Locate the cell with the specified text and output its [X, Y] center coordinate. 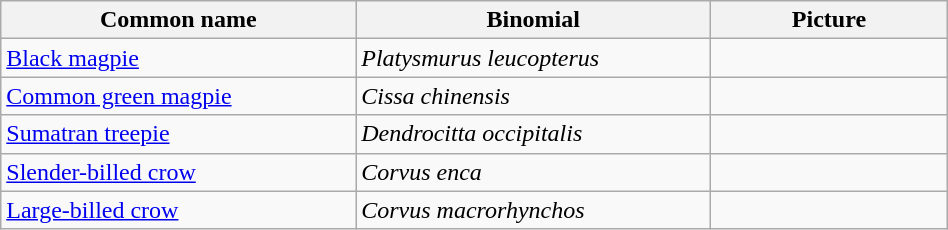
Corvus macrorhynchos [534, 210]
Picture [830, 20]
Large-billed crow [178, 210]
Platysmurus leucopterus [534, 58]
Slender-billed crow [178, 172]
Cissa chinensis [534, 96]
Sumatran treepie [178, 134]
Black magpie [178, 58]
Common name [178, 20]
Binomial [534, 20]
Common green magpie [178, 96]
Dendrocitta occipitalis [534, 134]
Corvus enca [534, 172]
